Extract the [X, Y] coordinate from the center of the cell holding the provided text.  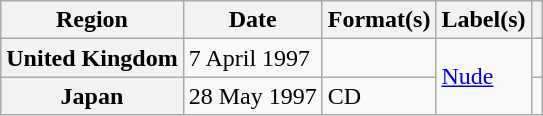
Region [92, 20]
7 April 1997 [252, 58]
Label(s) [484, 20]
Date [252, 20]
United Kingdom [92, 58]
Japan [92, 96]
Nude [484, 77]
Format(s) [379, 20]
28 May 1997 [252, 96]
CD [379, 96]
